From the cell containing the given text, extract its center point as (X, Y) coordinate. 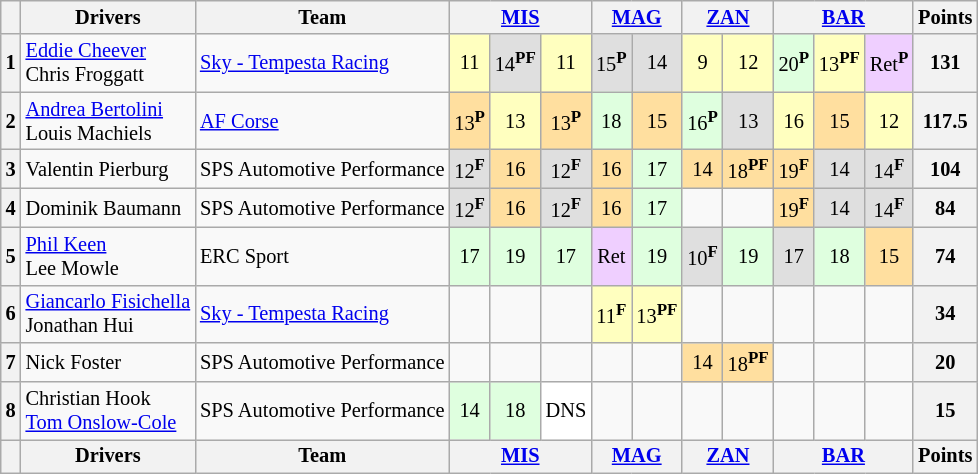
Phil Keen Lee Mowle (108, 256)
Valentin Pierburg (108, 168)
5 (11, 256)
1 (11, 63)
117.5 (945, 121)
84 (945, 208)
Christian Hook Tom Onslow-Cole (108, 410)
104 (945, 168)
Nick Foster (108, 362)
6 (11, 314)
RetP (889, 63)
DNS (566, 410)
Eddie Cheever Chris Froggatt (108, 63)
20 (945, 362)
9 (702, 63)
Andrea Bertolini Louis Machiels (108, 121)
20P (794, 63)
4 (11, 208)
34 (945, 314)
16P (702, 121)
2 (11, 121)
Dominik Baumann (108, 208)
ERC Sport (322, 256)
Ret (611, 256)
AF Corse (322, 121)
7 (11, 362)
8 (11, 410)
11F (611, 314)
131 (945, 63)
3 (11, 168)
10F (702, 256)
Giancarlo Fisichella Jonathan Hui (108, 314)
15P (611, 63)
74 (945, 256)
14PF (516, 63)
